Provide the (X, Y) coordinate of the cell's center where the given text is located.  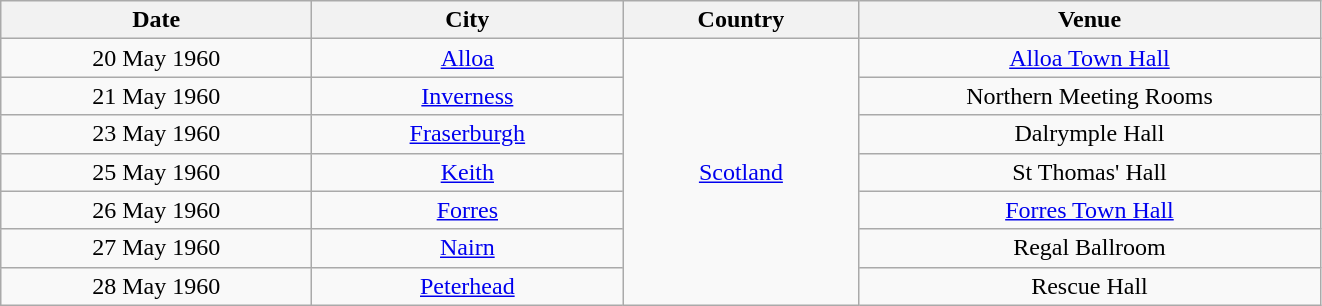
Nairn (468, 248)
Scotland (741, 172)
Fraserburgh (468, 134)
Venue (1090, 20)
City (468, 20)
Country (741, 20)
Rescue Hall (1090, 286)
Forres (468, 210)
St Thomas' Hall (1090, 172)
21 May 1960 (156, 96)
Keith (468, 172)
Dalrymple Hall (1090, 134)
Regal Ballroom (1090, 248)
Inverness (468, 96)
Northern Meeting Rooms (1090, 96)
Date (156, 20)
23 May 1960 (156, 134)
Forres Town Hall (1090, 210)
Peterhead (468, 286)
Alloa (468, 58)
20 May 1960 (156, 58)
26 May 1960 (156, 210)
25 May 1960 (156, 172)
28 May 1960 (156, 286)
27 May 1960 (156, 248)
Alloa Town Hall (1090, 58)
